Return (X, Y) of the center of cell containing provided text 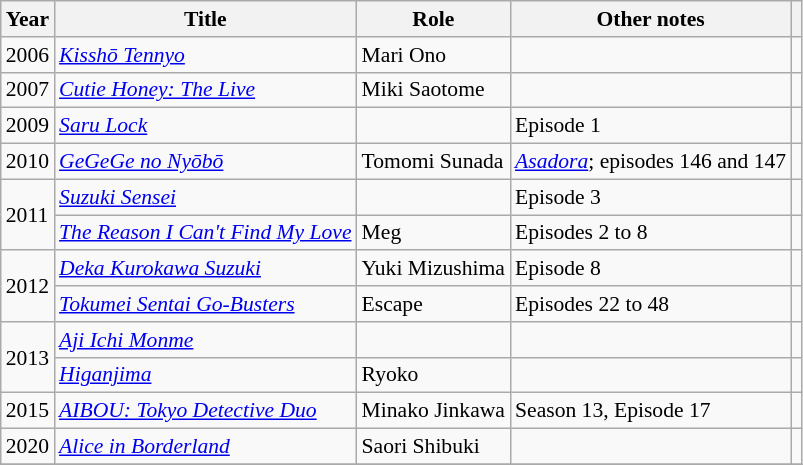
Title (206, 19)
2010 (28, 162)
Episode 8 (650, 269)
Tokumei Sentai Go-Busters (206, 304)
Other notes (650, 19)
2006 (28, 55)
Cutie Honey: The Live (206, 90)
Deka Kurokawa Suzuki (206, 269)
2012 (28, 286)
Kisshō Tennyo (206, 55)
Saru Lock (206, 126)
Alice in Borderland (206, 447)
Asadora; episodes 146 and 147 (650, 162)
Tomomi Sunada (434, 162)
Ryoko (434, 375)
Role (434, 19)
Higanjima (206, 375)
Season 13, Episode 17 (650, 411)
Aji Ichi Monme (206, 340)
Yuki Mizushima (434, 269)
Year (28, 19)
Episodes 2 to 8 (650, 233)
Suzuki Sensei (206, 197)
2020 (28, 447)
Miki Saotome (434, 90)
2013 (28, 358)
Escape (434, 304)
2015 (28, 411)
GeGeGe no Nyōbō (206, 162)
Episodes 22 to 48 (650, 304)
Mari Ono (434, 55)
Minako Jinkawa (434, 411)
2011 (28, 214)
Saori Shibuki (434, 447)
2007 (28, 90)
Episode 3 (650, 197)
The Reason I Can't Find My Love (206, 233)
AIBOU: Tokyo Detective Duo (206, 411)
2009 (28, 126)
Episode 1 (650, 126)
Meg (434, 233)
